Extract the [X, Y] coordinate from the center of the cell holding the provided text.  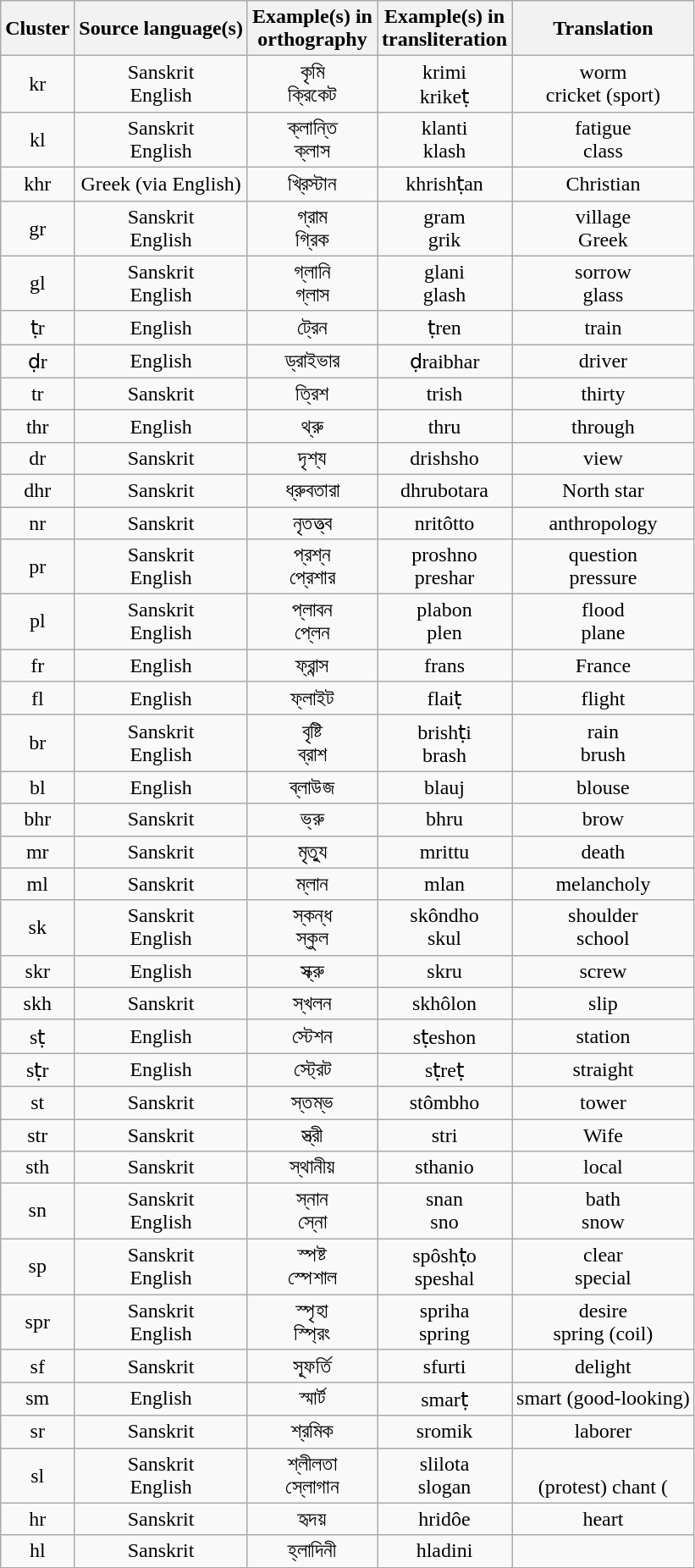
skôndhoskul [445, 928]
স্ক্রু [312, 971]
স্তম্ভ [312, 1102]
স্কন্ধস্কুল [312, 928]
gr [37, 229]
str [37, 1135]
স্পৃহাস্প্রিং [312, 1322]
hl [37, 1551]
br [37, 743]
sfurti [445, 1366]
sl [37, 1475]
laborer [604, 1432]
plabonplen [445, 621]
ml [37, 884]
stri [445, 1135]
France [604, 665]
bhr [37, 820]
sṭeshon [445, 1036]
station [604, 1036]
mlan [445, 884]
স্খলন [312, 1003]
stômbho [445, 1102]
fatigueclass [604, 139]
fr [37, 665]
view [604, 458]
wormcricket (sport) [604, 85]
blouse [604, 787]
heart [604, 1519]
দৃশ্য [312, 458]
nritôtto [445, 522]
মৃত্যু [312, 852]
হৃদয় [312, 1519]
Example(s) intransliteration [445, 29]
sṭreṭ [445, 1070]
dr [37, 458]
slilotaslogan [445, 1475]
skhôlon [445, 1003]
slip [604, 1003]
bl [37, 787]
hladini [445, 1551]
sf [37, 1366]
শ্রমিক [312, 1432]
প্রশ্নপ্রেশার [312, 567]
bathsnow [604, 1211]
ফ্রান্স [312, 665]
bhru [445, 820]
driver [604, 362]
dhrubotara [445, 490]
thr [37, 426]
স্থানীয় [312, 1168]
গ্রামগ্রিক [312, 229]
ভ্রু [312, 820]
mr [37, 852]
screw [604, 971]
sthanio [445, 1168]
tower [604, 1102]
hridôe [445, 1519]
frans [445, 665]
skr [37, 971]
straight [604, 1070]
স্পষ্টস্পেশাল [312, 1267]
khrishṭan [445, 184]
Greek (via English) [161, 184]
spr [37, 1322]
(protest) chant ( [604, 1475]
sth [37, 1168]
sprihaspring [445, 1322]
ṭren [445, 328]
smarṭ [445, 1399]
ṭr [37, 328]
st [37, 1102]
questionpressure [604, 567]
spôshṭospeshal [445, 1267]
ব্লাউজ [312, 787]
স্নানস্নো [312, 1211]
fl [37, 698]
melancholy [604, 884]
proshnopreshar [445, 567]
ক্লান্তিক্লাস [312, 139]
Cluster [37, 29]
sp [37, 1267]
tr [37, 394]
ট্রেন [312, 328]
প্লাবনপ্লেন [312, 621]
mrittu [445, 852]
ড্রাইভার [312, 362]
local [604, 1168]
Christian [604, 184]
glaniglash [445, 283]
brow [604, 820]
rainbrush [604, 743]
gl [37, 283]
drishsho [445, 458]
হ্লাদিনী [312, 1551]
ফ্লাইট [312, 698]
ḍr [37, 362]
khr [37, 184]
desirespring (coil) [604, 1322]
blauj [445, 787]
বৃষ্টিব্রাশ [312, 743]
nr [37, 522]
Example(s) inorthography [312, 29]
খ্রিস্টান [312, 184]
স্ফূর্তি [312, 1366]
স্টেশন [312, 1036]
স্ট্রেট [312, 1070]
hr [37, 1519]
anthropology [604, 522]
কৃমিক্রিকেট [312, 85]
flaiṭ [445, 698]
sṭr [37, 1070]
skh [37, 1003]
স্ত্রী [312, 1135]
trish [445, 394]
sromik [445, 1432]
Translation [604, 29]
নৃতত্ত্ব [312, 522]
ম্লান [312, 884]
kl [37, 139]
brishṭibrash [445, 743]
gramgrik [445, 229]
শ্লীলতাস্লোগান [312, 1475]
ḍraibhar [445, 362]
train [604, 328]
sṭ [37, 1036]
krimikrikeṭ [445, 85]
থ্রু [312, 426]
pl [37, 621]
villageGreek [604, 229]
dhr [37, 490]
death [604, 852]
ত্রিশ [312, 394]
sorrowglass [604, 283]
স্মার্ট [312, 1399]
clearspecial [604, 1267]
flight [604, 698]
sr [37, 1432]
thru [445, 426]
delight [604, 1366]
shoulderschool [604, 928]
গ্লানিগ্লাস [312, 283]
North star [604, 490]
snansno [445, 1211]
klantiklash [445, 139]
Source language(s) [161, 29]
sm [37, 1399]
through [604, 426]
pr [37, 567]
kr [37, 85]
skru [445, 971]
sk [37, 928]
thirty [604, 394]
Wife [604, 1135]
ধ্রুবতারা [312, 490]
smart (good-looking) [604, 1399]
sn [37, 1211]
floodplane [604, 621]
